Search for the cell housing the specified text and yield its [X, Y] center coordinate. 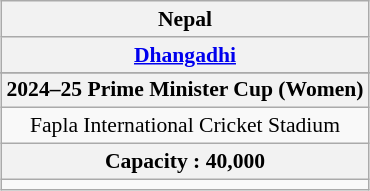
2024–25 Prime Minister Cup (Women) [184, 90]
Capacity : 40,000 [184, 162]
Nepal [184, 19]
Fapla International Cricket Stadium [184, 126]
Dhangadhi [184, 55]
